Search for the cell housing the specified text and yield its [X, Y] center coordinate. 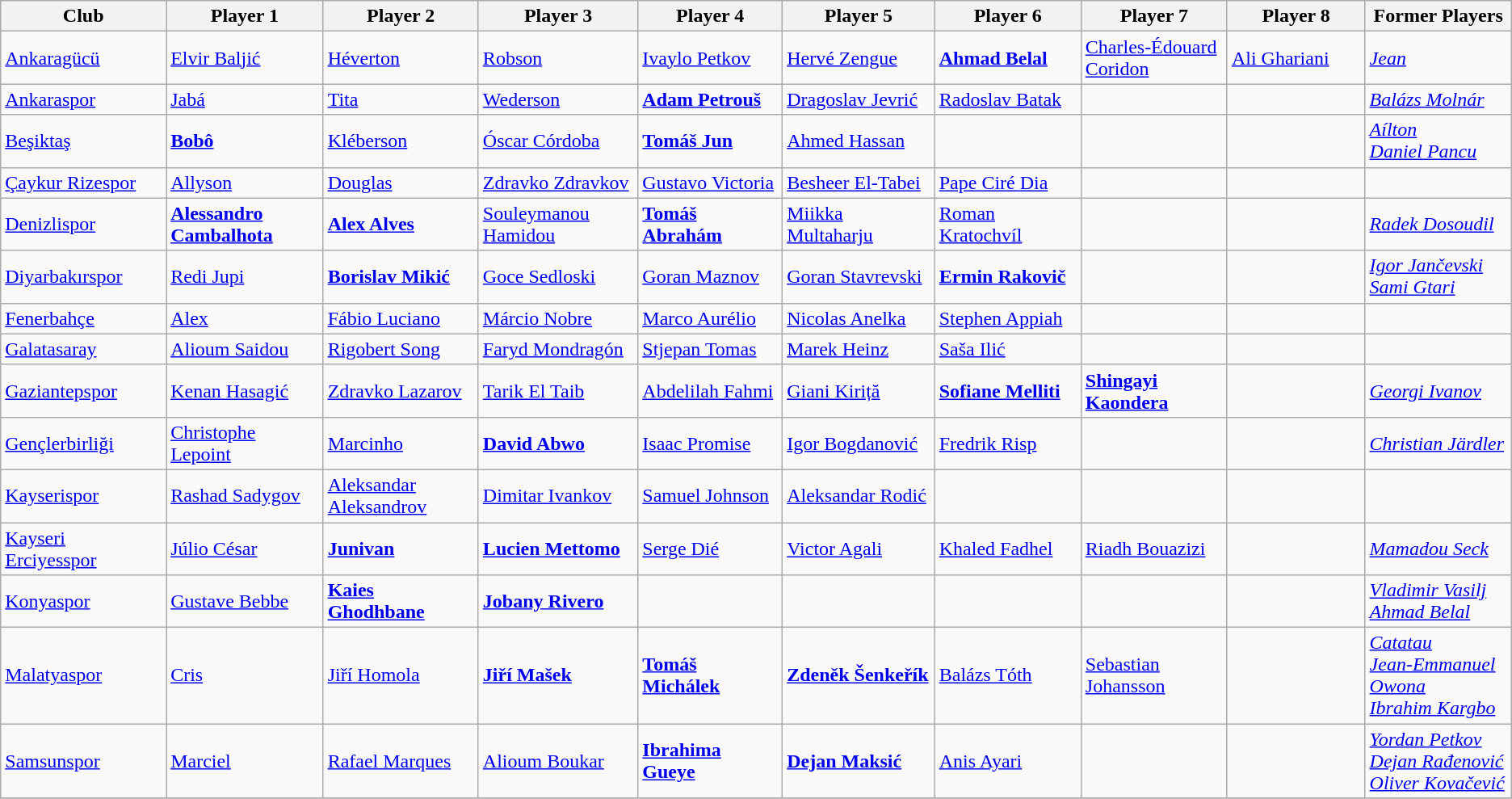
Player 1 [245, 16]
Anis Ayari [1008, 761]
Malatyaspor [84, 675]
Saša Ilić [1008, 349]
Player 5 [859, 16]
Fredrik Risp [1008, 443]
Kléberson [401, 141]
Sebastian Johansson [1153, 675]
Ahmed Hassan [859, 141]
Cris [245, 675]
Júlio César [245, 548]
Riadh Bouazizi [1153, 548]
Radoslav Batak [1008, 99]
Player 2 [401, 16]
Isaac Promise [711, 443]
Aílton Daniel Pancu [1438, 141]
Roman Kratochvíl [1008, 225]
Zdravko Zdravkov [557, 183]
Balázs Tóth [1008, 675]
Rashad Sadygov [245, 496]
Zdeněk Šenkeřík [859, 675]
Jobany Rivero [557, 601]
Stephen Appiah [1008, 318]
Kayseri Erciyesspor [84, 548]
Alioum Saidou [245, 349]
Aleksandar Aleksandrov [401, 496]
Dejan Maksić [859, 761]
Kaies Ghodhbane [401, 601]
Samsunspor [84, 761]
Óscar Córdoba [557, 141]
Rigobert Song [401, 349]
Igor Bogdanović [859, 443]
Player 4 [711, 16]
Tomáš Abrahám [711, 225]
Faryd Mondragón [557, 349]
Player 6 [1008, 16]
Victor Agali [859, 548]
Abdelilah Fahmi [711, 391]
Player 8 [1296, 16]
Nicolas Anelka [859, 318]
Tomáš Michálek [711, 675]
Besheer El-Tabei [859, 183]
Souleymanou Hamidou [557, 225]
Rafael Marques [401, 761]
David Abwo [557, 443]
Ahmad Belal [1008, 58]
Zdravko Lazarov [401, 391]
Goran Stavrevski [859, 276]
Alioum Boukar [557, 761]
Kayserispor [84, 496]
Serge Dié [711, 548]
Ankaragücü [84, 58]
Jabá [245, 99]
Miikka Multaharju [859, 225]
Adam Petrouš [711, 99]
Ivaylo Petkov [711, 58]
Dimitar Ivankov [557, 496]
Jean [1438, 58]
Player 7 [1153, 16]
Ankaraspor [84, 99]
Yordan Petkov Dejan Rađenović Oliver Kovačević [1438, 761]
Gaziantepspor [84, 391]
Aleksandar Rodić [859, 496]
Allyson [245, 183]
Christophe Lepoint [245, 443]
Catatau Jean-Emmanuel Owona Ibrahim Kargbo [1438, 675]
Giani Kiriță [859, 391]
Gustavo Victoria [711, 183]
Stjepan Tomas [711, 349]
Player 3 [557, 16]
Lucien Mettomo [557, 548]
Samuel Johnson [711, 496]
Club [84, 16]
Bobô [245, 141]
Alessandro Cambalhota [245, 225]
Pape Ciré Dia [1008, 183]
Radek Dosoudil [1438, 225]
Marcinho [401, 443]
Márcio Nobre [557, 318]
Douglas [401, 183]
Diyarbakırspor [84, 276]
Dragoslav Jevrić [859, 99]
Marek Heinz [859, 349]
Igor Jančevski Sami Gtari [1438, 276]
Former Players [1438, 16]
Robson [557, 58]
Beşiktaş [84, 141]
Ali Ghariani [1296, 58]
Çaykur Rizespor [84, 183]
Tomáš Jun [711, 141]
Charles-Édouard Coridon [1153, 58]
Christian Järdler [1438, 443]
Georgi Ivanov [1438, 391]
Tita [401, 99]
Héverton [401, 58]
Kenan Hasagić [245, 391]
Ibrahima Gueye [711, 761]
Shingayi Kaondera [1153, 391]
Hervé Zengue [859, 58]
Borislav Mikić [401, 276]
Mamadou Seck [1438, 548]
Marco Aurélio [711, 318]
Goran Maznov [711, 276]
Redi Jupi [245, 276]
Gençlerbirliği [84, 443]
Jiří Homola [401, 675]
Sofiane Melliti [1008, 391]
Fenerbahçe [84, 318]
Ermin Rakovič [1008, 276]
Marciel [245, 761]
Alex [245, 318]
Konyaspor [84, 601]
Denizlispor [84, 225]
Tarik El Taib [557, 391]
Galatasaray [84, 349]
Vladimir Vasilj Ahmad Belal [1438, 601]
Khaled Fadhel [1008, 548]
Wederson [557, 99]
Fábio Luciano [401, 318]
Goce Sedloski [557, 276]
Elvir Baljić [245, 58]
Alex Alves [401, 225]
Junivan [401, 548]
Jiří Mašek [557, 675]
Balázs Molnár [1438, 99]
Gustave Bebbe [245, 601]
